Extract the [X, Y] coordinate from the center of the cell holding the provided text.  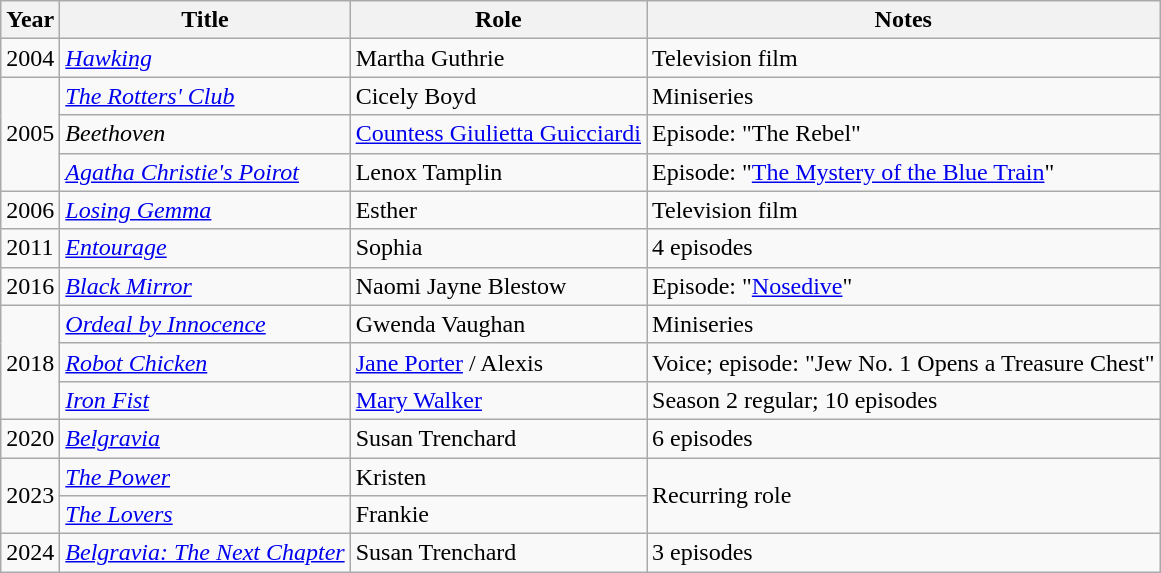
Jane Porter / Alexis [498, 362]
2018 [30, 362]
Role [498, 20]
The Power [205, 477]
The Rotters' Club [205, 96]
Agatha Christie's Poirot [205, 172]
Naomi Jayne Blestow [498, 286]
Voice; episode: "Jew No. 1 Opens a Treasure Chest" [902, 362]
2006 [30, 210]
Frankie [498, 515]
4 episodes [902, 248]
Robot Chicken [205, 362]
The Lovers [205, 515]
Black Mirror [205, 286]
2011 [30, 248]
Cicely Boyd [498, 96]
Lenox Tamplin [498, 172]
Episode: "The Rebel" [902, 134]
6 episodes [902, 438]
2016 [30, 286]
Entourage [205, 248]
Belgravia [205, 438]
Ordeal by Innocence [205, 324]
Sophia [498, 248]
3 episodes [902, 553]
2024 [30, 553]
Iron Fist [205, 400]
Year [30, 20]
Beethoven [205, 134]
2004 [30, 58]
2023 [30, 496]
2020 [30, 438]
Losing Gemma [205, 210]
Kristen [498, 477]
Episode: "Nosedive" [902, 286]
Title [205, 20]
Countess Giulietta Guicciardi [498, 134]
Martha Guthrie [498, 58]
Hawking [205, 58]
2005 [30, 134]
Recurring role [902, 496]
Notes [902, 20]
Gwenda Vaughan [498, 324]
Episode: "The Mystery of the Blue Train" [902, 172]
Mary Walker [498, 400]
Belgravia: The Next Chapter [205, 553]
Esther [498, 210]
Season 2 regular; 10 episodes [902, 400]
